Search for the cell housing the specified text and yield its (X, Y) center coordinate. 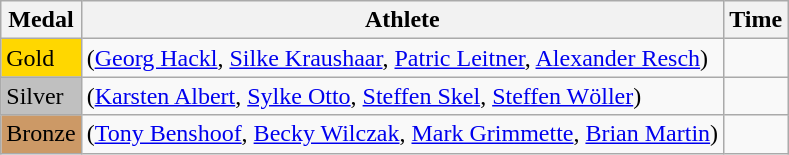
Medal (41, 20)
Time (756, 20)
Gold (41, 58)
(Karsten Albert, Sylke Otto, Steffen Skel, Steffen Wöller) (402, 96)
Bronze (41, 134)
(Georg Hackl, Silke Kraushaar, Patric Leitner, Alexander Resch) (402, 58)
Silver (41, 96)
(Tony Benshoof, Becky Wilczak, Mark Grimmette, Brian Martin) (402, 134)
Athlete (402, 20)
